Return [X, Y] of the center of cell containing provided text 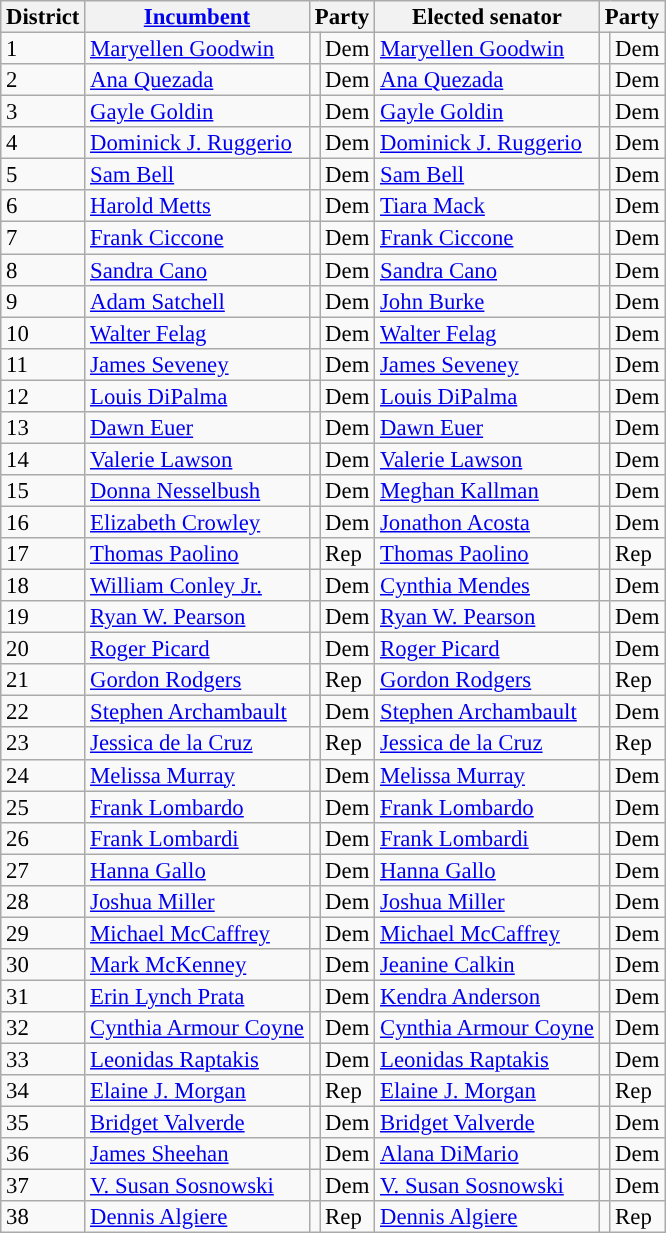
Alana DiMario [487, 1154]
Meghan Kallman [487, 491]
31 [43, 996]
22 [43, 712]
9 [43, 301]
Incumbent [197, 17]
30 [43, 965]
Tiara Mack [487, 206]
Cynthia Mendes [487, 586]
Adam Satchell [197, 301]
34 [43, 1091]
13 [43, 428]
21 [43, 680]
24 [43, 775]
15 [43, 491]
37 [43, 1186]
3 [43, 112]
18 [43, 586]
District [43, 17]
William Conley Jr. [197, 586]
4 [43, 143]
10 [43, 333]
19 [43, 617]
35 [43, 1123]
33 [43, 1060]
7 [43, 238]
12 [43, 396]
Jonathon Acosta [487, 522]
8 [43, 270]
27 [43, 870]
16 [43, 522]
28 [43, 902]
2 [43, 80]
11 [43, 364]
36 [43, 1154]
29 [43, 933]
26 [43, 838]
Jeanine Calkin [487, 965]
Erin Lynch Prata [197, 996]
Kendra Anderson [487, 996]
14 [43, 459]
Harold Metts [197, 206]
Donna Nesselbush [197, 491]
Mark McKenney [197, 965]
25 [43, 807]
1 [43, 49]
Elected senator [487, 17]
6 [43, 206]
James Sheehan [197, 1154]
32 [43, 1028]
20 [43, 649]
Elizabeth Crowley [197, 522]
17 [43, 554]
5 [43, 175]
23 [43, 744]
John Burke [487, 301]
